Detect which cell encompasses the target text, then output its (X, Y) center coordinate. 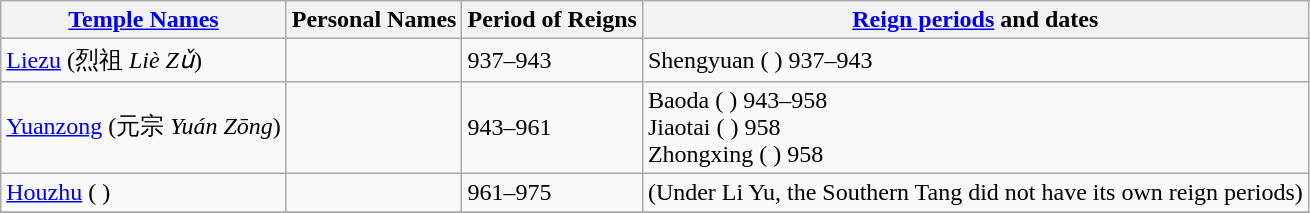
943–961 (552, 127)
Period of Reigns (552, 20)
Personal Names (374, 20)
Baoda ( ) 943–958 Jiaotai ( ) 958 Zhongxing ( ) 958 (975, 127)
Shengyuan ( ) 937–943 (975, 60)
Liezu (烈祖 Liè Zǔ) (144, 60)
(Under Li Yu, the Southern Tang did not have its own reign periods) (975, 192)
Yuanzong (元宗 Yuán Zōng) (144, 127)
961–975 (552, 192)
937–943 (552, 60)
Temple Names (144, 20)
Reign periods and dates (975, 20)
Houzhu ( ) (144, 192)
